Capture the cell that displays the provided text and extract its [X, Y] central coordinate. 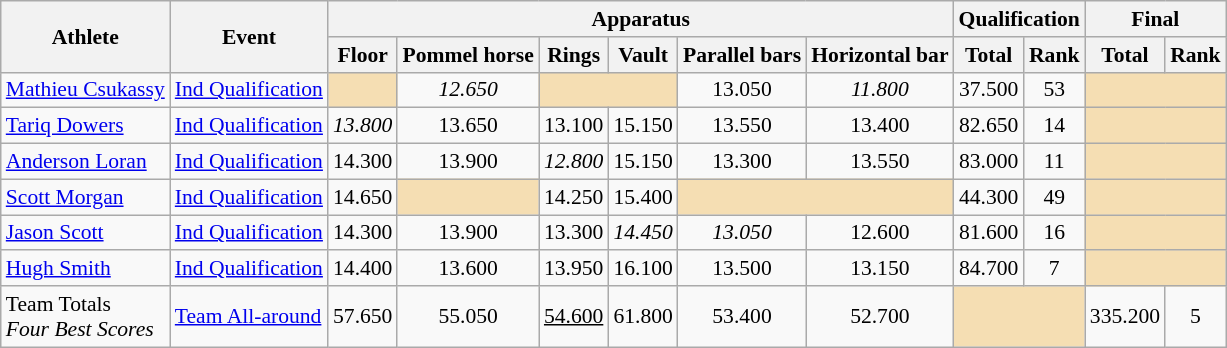
37.500 [989, 90]
Final [1156, 19]
Athlete [86, 36]
11 [1054, 162]
53 [1054, 90]
14.650 [362, 197]
Team TotalsFour Best Scores [86, 316]
44.300 [989, 197]
13.150 [880, 269]
14 [1054, 126]
Scott Morgan [86, 197]
Horizontal bar [880, 55]
55.050 [468, 316]
13.950 [574, 269]
Qualification [1020, 19]
11.800 [880, 90]
Jason Scott [86, 233]
14.400 [362, 269]
Mathieu Csukassy [86, 90]
16 [1054, 233]
54.600 [574, 316]
12.800 [574, 162]
Vault [642, 55]
Apparatus [641, 19]
14.250 [574, 197]
Team All-around [249, 316]
16.100 [642, 269]
12.650 [468, 90]
13.100 [574, 126]
13.800 [362, 126]
13.500 [742, 269]
82.650 [989, 126]
Tariq Dowers [86, 126]
Event [249, 36]
7 [1054, 269]
335.200 [1125, 316]
Rings [574, 55]
5 [1196, 316]
84.700 [989, 269]
15.400 [642, 197]
12.600 [880, 233]
Parallel bars [742, 55]
14.450 [642, 233]
13.400 [880, 126]
61.800 [642, 316]
Floor [362, 55]
13.650 [468, 126]
57.650 [362, 316]
81.600 [989, 233]
52.700 [880, 316]
53.400 [742, 316]
13.600 [468, 269]
49 [1054, 197]
Hugh Smith [86, 269]
83.000 [989, 162]
Anderson Loran [86, 162]
Pommel horse [468, 55]
